Identify which cell holds the provided text, then report its (X, Y) central coordinate. 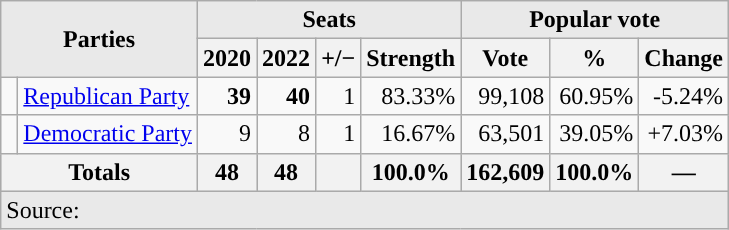
Seats (328, 20)
16.67% (411, 134)
162,609 (506, 172)
Parties (100, 39)
39 (226, 96)
40 (286, 96)
60.95% (594, 96)
Change (684, 58)
2020 (226, 58)
63,501 (506, 134)
Democratic Party (108, 134)
9 (226, 134)
% (594, 58)
+7.03% (684, 134)
Vote (506, 58)
39.05% (594, 134)
— (684, 172)
Strength (411, 58)
+/− (338, 58)
-5.24% (684, 96)
Republican Party (108, 96)
Popular vote (595, 20)
83.33% (411, 96)
8 (286, 134)
Source: (365, 210)
99,108 (506, 96)
2022 (286, 58)
Totals (100, 172)
